Return the (x, y) coordinate for the center point of the cell that contains the specified text.  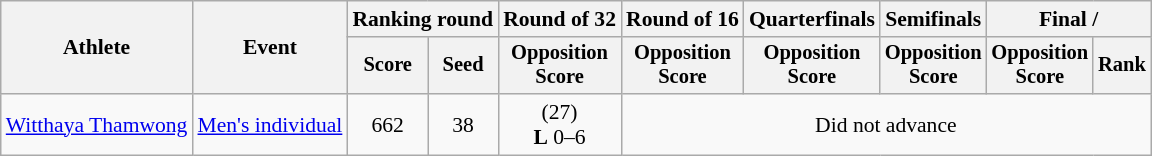
Final / (1069, 19)
Event (270, 48)
Ranking round (422, 19)
(27)L 0–6 (560, 124)
Did not advance (886, 124)
Rank (1122, 66)
Round of 16 (682, 19)
Quarterfinals (812, 19)
662 (388, 124)
Witthaya Thamwong (97, 124)
Round of 32 (560, 19)
Men's individual (270, 124)
Score (388, 66)
Seed (463, 66)
38 (463, 124)
Athlete (97, 48)
Semifinals (934, 19)
